Provide the (x, y) coordinate of the cell's center where the given text is located.  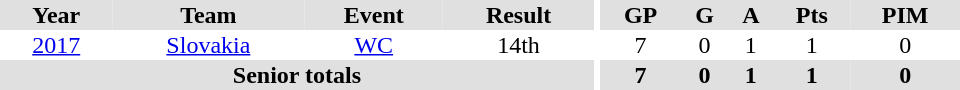
Year (56, 15)
Team (208, 15)
Pts (812, 15)
WC (374, 45)
A (750, 15)
PIM (905, 15)
14th (518, 45)
2017 (56, 45)
GP (641, 15)
Slovakia (208, 45)
Result (518, 15)
G (705, 15)
Event (374, 15)
Senior totals (297, 75)
